Find where the given text appears and provide that cell's center as (X, Y) coordinate. 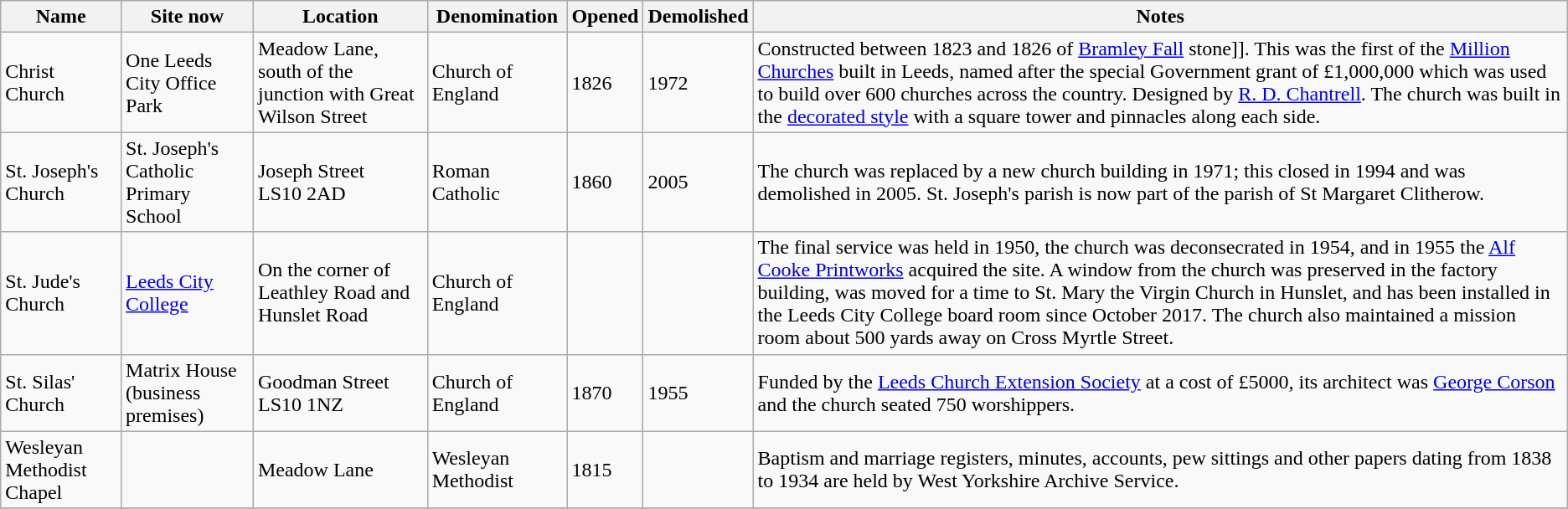
St. Silas' Church (61, 393)
1860 (605, 183)
St. Joseph's Catholic Primary School (188, 183)
Location (340, 17)
Matrix House (business premises) (188, 393)
Name (61, 17)
1955 (699, 393)
Joseph StreetLS10 2AD (340, 183)
Roman Catholic (498, 183)
Site now (188, 17)
Meadow Lane (340, 470)
Wesleyan Methodist Chapel (61, 470)
Funded by the Leeds Church Extension Society at a cost of £5000, its architect was George Corson and the church seated 750 worshippers. (1160, 393)
1826 (605, 82)
St. Jude's Church (61, 293)
Goodman StreetLS10 1NZ (340, 393)
2005 (699, 183)
Denomination (498, 17)
Leeds City College (188, 293)
Meadow Lane, south of the junction with Great Wilson Street (340, 82)
St. Joseph's Church (61, 183)
1870 (605, 393)
On the corner of Leathley Road and Hunslet Road (340, 293)
One Leeds City Office Park (188, 82)
Notes (1160, 17)
Christ Church (61, 82)
1972 (699, 82)
1815 (605, 470)
Wesleyan Methodist (498, 470)
Baptism and marriage registers, minutes, accounts, pew sittings and other papers dating from 1838 to 1934 are held by West Yorkshire Archive Service. (1160, 470)
Opened (605, 17)
Demolished (699, 17)
